Pinpoint the cell where the given text exists, returning its [X, Y] midpoint coordinate. 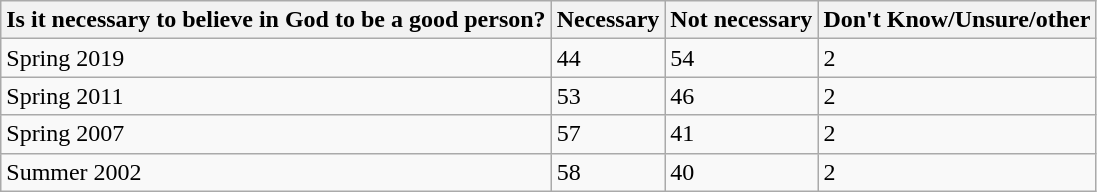
53 [608, 96]
Spring 2019 [276, 58]
46 [742, 96]
54 [742, 58]
Is it necessary to believe in God to be a good person? [276, 20]
57 [608, 134]
Spring 2011 [276, 96]
Not necessary [742, 20]
Necessary [608, 20]
Spring 2007 [276, 134]
40 [742, 172]
58 [608, 172]
Summer 2002 [276, 172]
44 [608, 58]
Don't Know/Unsure/other [957, 20]
41 [742, 134]
